Find where the given text appears and provide that cell's center as (x, y) coordinate. 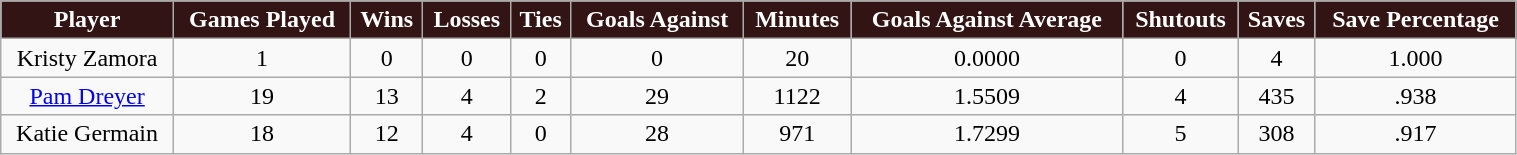
Saves (1276, 20)
Pam Dreyer (88, 96)
Losses (467, 20)
Games Played (262, 20)
308 (1276, 134)
5 (1180, 134)
13 (387, 96)
20 (798, 58)
971 (798, 134)
Save Percentage (1416, 20)
Shutouts (1180, 20)
.938 (1416, 96)
2 (541, 96)
29 (658, 96)
Kristy Zamora (88, 58)
Player (88, 20)
Goals Against (658, 20)
Minutes (798, 20)
28 (658, 134)
0.0000 (987, 58)
12 (387, 134)
Wins (387, 20)
1.7299 (987, 134)
435 (1276, 96)
Katie Germain (88, 134)
Goals Against Average (987, 20)
Ties (541, 20)
1 (262, 58)
1.5509 (987, 96)
1122 (798, 96)
.917 (1416, 134)
19 (262, 96)
18 (262, 134)
1.000 (1416, 58)
